Locate the cell with the specified text and output its (x, y) center coordinate. 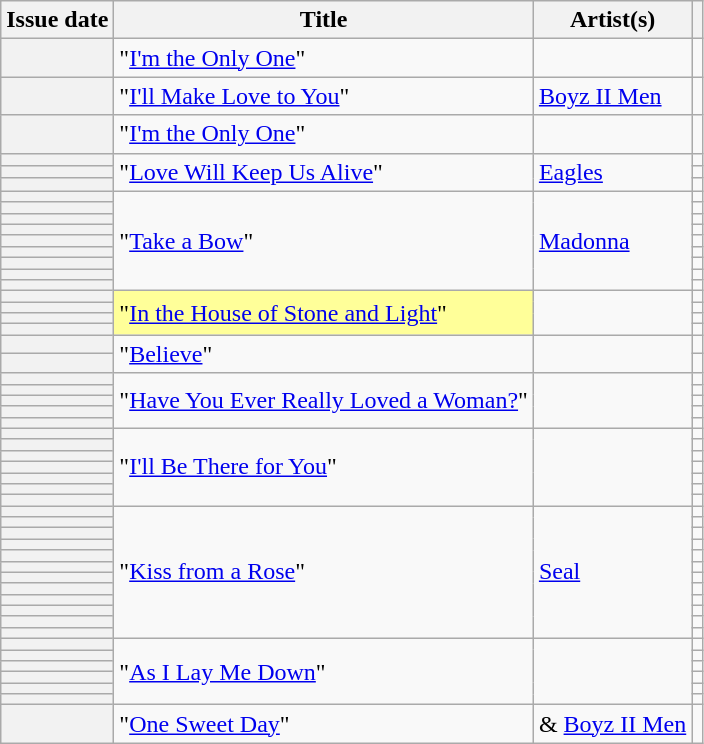
Seal (612, 572)
Boyz II Men (612, 96)
"Believe" (324, 354)
"I'll Be There for You" (324, 466)
Madonna (612, 241)
Issue date (58, 20)
"Love Will Keep Us Alive" (324, 172)
Artist(s) (612, 20)
"In the House of Stone and Light" (324, 313)
Title (324, 20)
Eagles (612, 172)
& Boyz II Men (612, 724)
"One Sweet Day" (324, 724)
"Kiss from a Rose" (324, 572)
"I'll Make Love to You" (324, 96)
"As I Lay Me Down" (324, 671)
"Have You Ever Really Loved a Woman?" (324, 400)
"Take a Bow" (324, 241)
